Locate the cell with the specified text and output its (x, y) center coordinate. 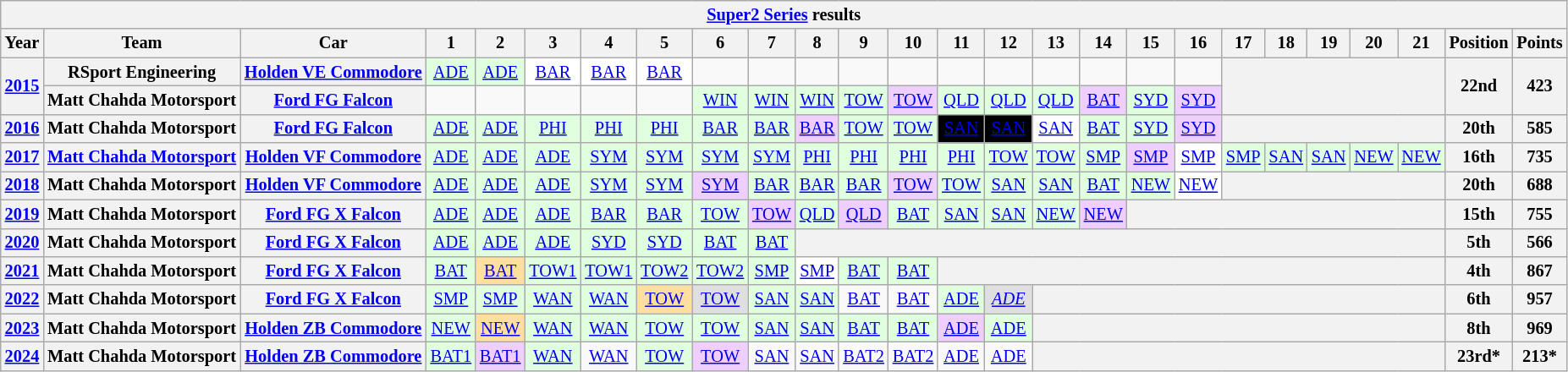
13 (1056, 43)
15th (1479, 214)
14 (1103, 43)
16 (1198, 43)
Super2 Series results (784, 14)
21 (1422, 43)
3 (553, 43)
6 (720, 43)
566 (1539, 243)
755 (1539, 214)
4 (608, 43)
2019 (22, 214)
15 (1151, 43)
6th (1479, 299)
20 (1373, 43)
23rd* (1479, 356)
735 (1539, 157)
2 (500, 43)
2021 (22, 271)
17 (1243, 43)
9 (863, 43)
2023 (22, 328)
Car (333, 43)
Year (22, 43)
12 (1009, 43)
2022 (22, 299)
2016 (22, 129)
10 (913, 43)
8 (817, 43)
11 (961, 43)
2015 (22, 86)
Position (1479, 43)
585 (1539, 129)
5 (664, 43)
1 (451, 43)
7 (772, 43)
957 (1539, 299)
18 (1285, 43)
2018 (22, 185)
16th (1479, 157)
969 (1539, 328)
Team (142, 43)
Holden VE Commodore (333, 72)
2024 (22, 356)
Points (1539, 43)
2017 (22, 157)
688 (1539, 185)
22nd (1479, 86)
RSport Engineering (142, 72)
8th (1479, 328)
2020 (22, 243)
19 (1329, 43)
213* (1539, 356)
423 (1539, 86)
867 (1539, 271)
4th (1479, 271)
5th (1479, 243)
